Provide the [x, y] coordinate of the cell's center where the given text is located.  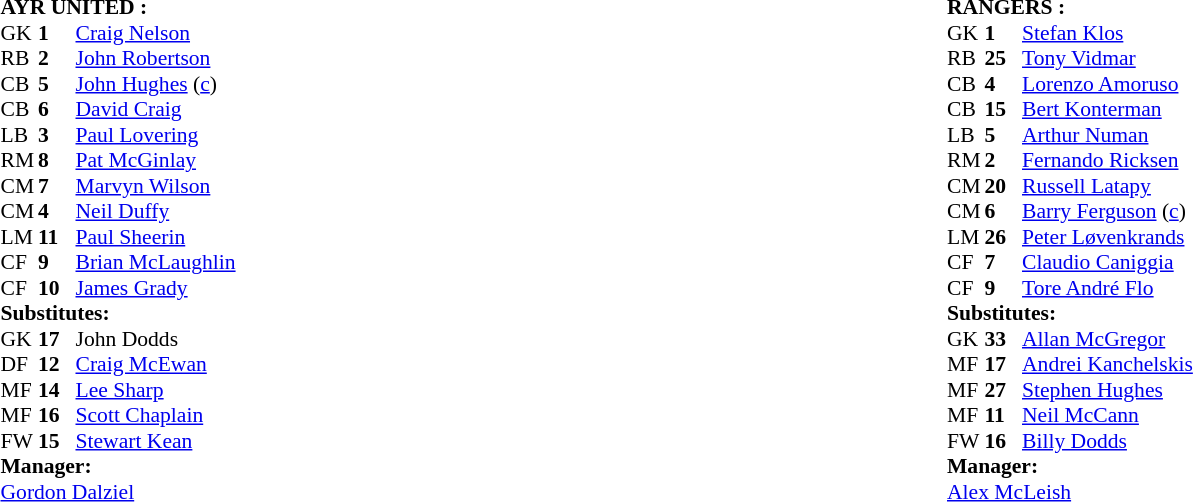
Neil McCann [1108, 415]
David Craig [156, 109]
Paul Sheerin [156, 237]
Lee Sharp [156, 390]
25 [1003, 59]
John Hughes (c) [156, 84]
Russell Latapy [1108, 186]
Barry Ferguson (c) [1108, 211]
Craig McEwan [156, 365]
14 [57, 390]
James Grady [156, 288]
27 [1003, 390]
Marvyn Wilson [156, 186]
John Robertson [156, 59]
Billy Dodds [1108, 441]
3 [57, 135]
Stefan Klos [1108, 33]
Brian McLaughlin [156, 263]
Andrei Kanchelskis [1108, 365]
Scott Chaplain [156, 415]
Paul Lovering [156, 135]
Tore André Flo [1108, 288]
Lorenzo Amoruso [1108, 84]
8 [57, 161]
12 [57, 365]
20 [1003, 186]
Claudio Caniggia [1108, 263]
Stephen Hughes [1108, 390]
Bert Konterman [1108, 109]
John Dodds [156, 339]
26 [1003, 237]
33 [1003, 339]
Peter Løvenkrands [1108, 237]
Tony Vidmar [1108, 59]
Arthur Numan [1108, 135]
DF [19, 365]
Allan McGregor [1108, 339]
Fernando Ricksen [1108, 161]
Craig Nelson [156, 33]
Pat McGinlay [156, 161]
10 [57, 288]
Neil Duffy [156, 211]
Stewart Kean [156, 441]
